Output the [X, Y] coordinate of the center of the cell containing the given text.  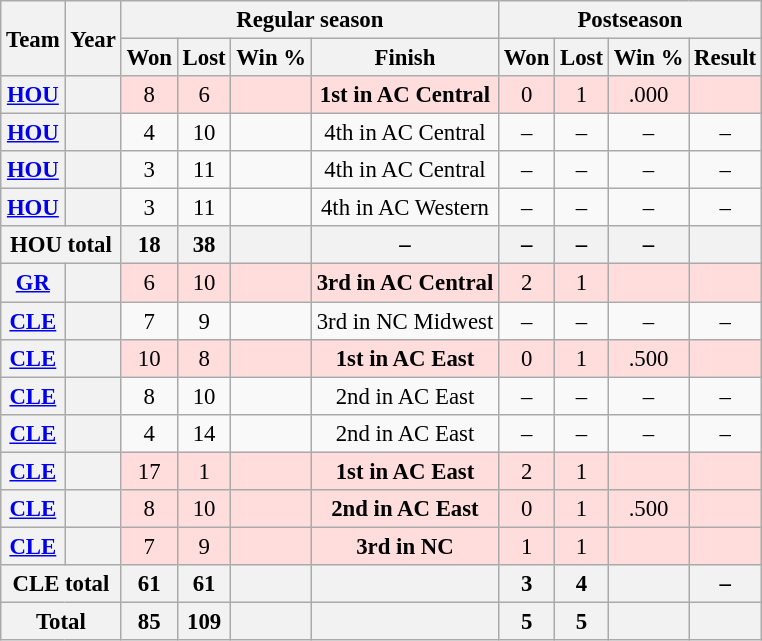
85 [149, 621]
1st in AC Central [404, 95]
Regular season [310, 20]
HOU total [61, 245]
3rd in AC Central [404, 283]
3rd in NC Midwest [404, 321]
109 [204, 621]
Team [33, 38]
Postseason [630, 20]
GR [33, 283]
3rd in NC [404, 546]
14 [204, 433]
18 [149, 245]
Total [61, 621]
38 [204, 245]
.000 [648, 95]
Year [93, 38]
CLE total [61, 584]
4th in AC Western [404, 208]
17 [149, 471]
Finish [404, 58]
Result [726, 58]
